Return the [X, Y] coordinate for the center point of the cell that contains the specified text.  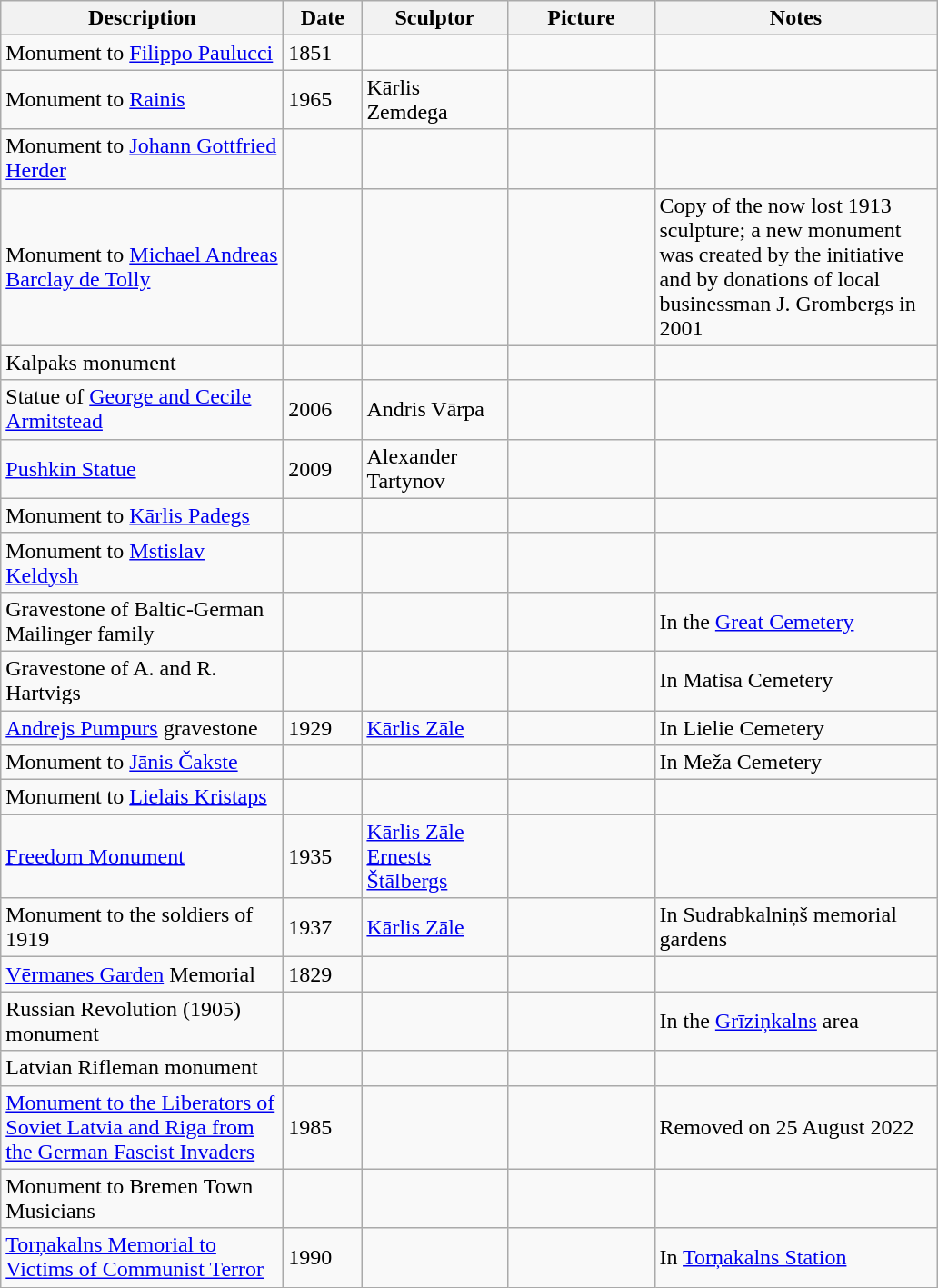
Copy of the now lost 1913 sculpture; a new monument was created by the initiative and by donations of local businessman J. Grombergs in 2001 [796, 267]
Monument to Filippo Paulucci [142, 53]
Gravestone of A. and R. Hartvigs [142, 680]
Monument to Jānis Čakste [142, 763]
In the Grīziņkalns area [796, 1022]
Gravestone of Baltic-German Mailinger family [142, 622]
Kārlis ZāleErnests Štālbergs [434, 856]
Monument to Kārlis Padegs [142, 515]
In Meža Cemetery [796, 763]
Picture [582, 18]
Andrejs Pumpurs gravestone [142, 728]
Statue of George and Cecile Armitstead [142, 409]
Kalpaks monument [142, 363]
Monument to Lielais Kristaps [142, 797]
2006 [323, 409]
Latvian Rifleman monument [142, 1068]
In Torņakalns Station [796, 1258]
In the Great Cemetery [796, 622]
1937 [323, 927]
1929 [323, 728]
In Lielie Cemetery [796, 728]
Date [323, 18]
Freedom Monument [142, 856]
Monument to Mstislav Keldysh [142, 562]
Description [142, 18]
Monument to the soldiers of 1919 [142, 927]
Russian Revolution (1905) monument [142, 1022]
1965 [323, 100]
1829 [323, 974]
Monument to the Liberators of Soviet Latvia and Riga from the German Fascist Invaders [142, 1127]
Pushkin Statue [142, 469]
Monument to Rainis [142, 100]
Vērmanes Garden Memorial [142, 974]
Notes [796, 18]
In Matisa Cemetery [796, 680]
2009 [323, 469]
1985 [323, 1127]
Removed on 25 August 2022 [796, 1127]
Monument to Bremen Town Musicians [142, 1198]
In Sudrabkalniņš memorial gardens [796, 927]
1990 [323, 1258]
Andris Vārpa [434, 409]
1935 [323, 856]
Alexander Tartynov [434, 469]
1851 [323, 53]
Monument to Michael Andreas Barclay de Tolly [142, 267]
Torņakalns Memorial to Victims of Communist Terror [142, 1258]
Sculptor [434, 18]
Kārlis Zemdega [434, 100]
Monument to Johann Gottfried Herder [142, 158]
